Pinpoint the cell where the given text exists, returning its [X, Y] midpoint coordinate. 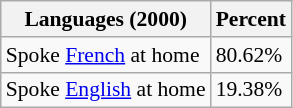
Spoke French at home [106, 55]
19.38% [251, 90]
Spoke English at home [106, 90]
80.62% [251, 55]
Percent [251, 19]
Languages (2000) [106, 19]
